Locate the cell with the specified text and output its [X, Y] center coordinate. 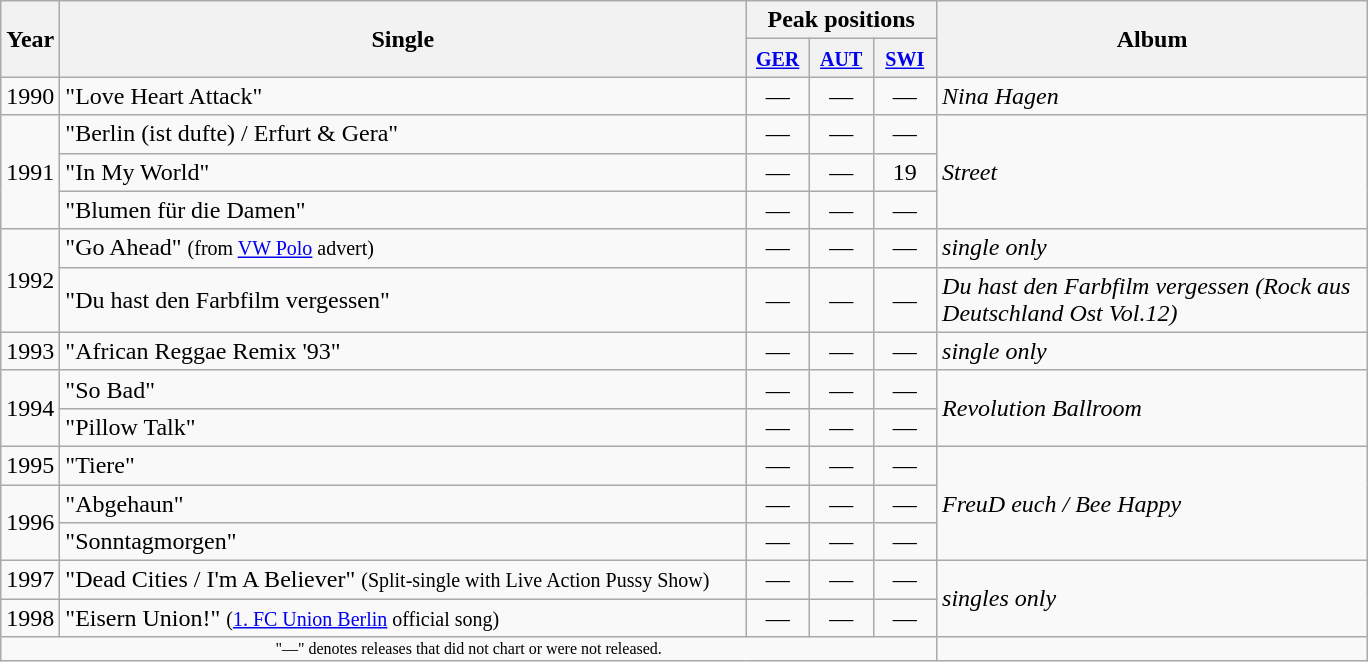
1993 [30, 351]
Album [1152, 39]
Year [30, 39]
"African Reggae Remix '93" [403, 351]
1990 [30, 96]
"Abgehaun" [403, 503]
"Du hast den Farbfilm vergessen" [403, 300]
Street [1152, 172]
"Sonntagmorgen" [403, 542]
"Dead Cities / I'm A Believer" (Split-single with Live Action Pussy Show) [403, 580]
"Love Heart Attack" [403, 96]
"Berlin (ist dufte) / Erfurt & Gera" [403, 134]
"—" denotes releases that did not chart or were not released. [469, 649]
"Pillow Talk" [403, 427]
"Blumen für die Damen" [403, 210]
1994 [30, 408]
singles only [1152, 599]
AUT [841, 58]
FreuD euch / Bee Happy [1152, 503]
1995 [30, 465]
"Go Ahead" (from VW Polo advert) [403, 248]
1996 [30, 522]
1997 [30, 580]
1998 [30, 618]
19 [905, 172]
"Tiere" [403, 465]
Peak positions [842, 20]
1991 [30, 172]
"So Bad" [403, 389]
SWI [905, 58]
Nina Hagen [1152, 96]
Single [403, 39]
GER [778, 58]
1992 [30, 280]
"In My World" [403, 172]
Revolution Ballroom [1152, 408]
Du hast den Farbfilm vergessen (Rock aus Deutschland Ost Vol.12) [1152, 300]
"Eisern Union!" (1. FC Union Berlin official song) [403, 618]
